Scan for the cell matching the given text and deliver its (x, y) coordinate at center. 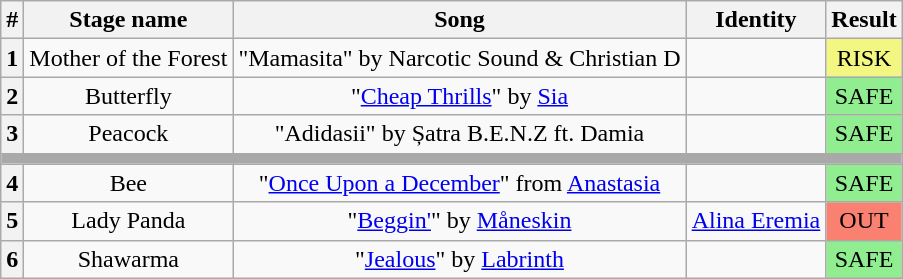
Butterfly (128, 96)
Bee (128, 183)
Stage name (128, 20)
OUT (864, 221)
Alina Eremia (756, 221)
Shawarma (128, 259)
5 (12, 221)
"Mamasita" by Narcotic Sound & Christian D (460, 58)
Mother of the Forest (128, 58)
"Cheap Thrills" by Sia (460, 96)
6 (12, 259)
"Adidasii" by Șatra B.E.N.Z ft. Damia (460, 134)
4 (12, 183)
"Jealous" by Labrinth (460, 259)
Result (864, 20)
Peacock (128, 134)
# (12, 20)
"Beggin'" by Måneskin (460, 221)
Lady Panda (128, 221)
RISK (864, 58)
1 (12, 58)
Song (460, 20)
"Once Upon a December" from Anastasia (460, 183)
3 (12, 134)
2 (12, 96)
Identity (756, 20)
